Determine the [X, Y] coordinate at the center of the cell enclosing the given text.  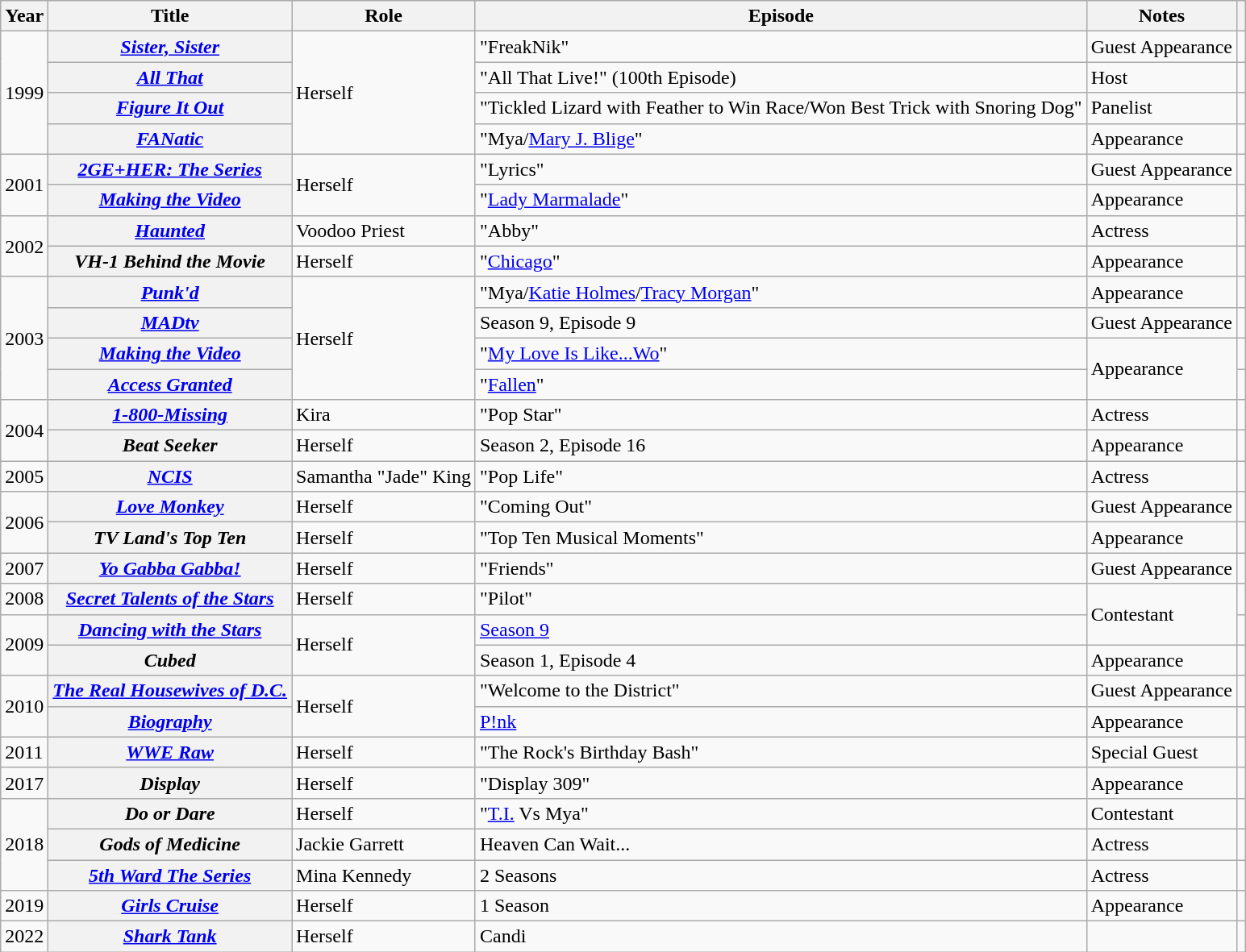
Love Monkey [170, 507]
Year [24, 16]
"All That Live!" (100th Episode) [781, 77]
Panelist [1161, 108]
2004 [24, 430]
1-800-Missing [170, 415]
"Abby" [781, 231]
Gods of Medicine [170, 844]
"Tickled Lizard with Feather to Win Race/Won Best Trick with Snoring Dog" [781, 108]
5th Ward The Series [170, 875]
Punk'd [170, 292]
2009 [24, 645]
2018 [24, 844]
"Mya/Mary J. Blige" [781, 139]
1999 [24, 93]
Jackie Garrett [384, 844]
Heaven Can Wait... [781, 844]
"Lady Marmalade" [781, 200]
"Lyrics" [781, 169]
Special Guest [1161, 752]
"Pop Life" [781, 476]
NCIS [170, 476]
"Friends" [781, 568]
2011 [24, 752]
TV Land's Top Ten [170, 538]
Notes [1161, 16]
Girls Cruise [170, 906]
2019 [24, 906]
Beat Seeker [170, 446]
Voodoo Priest [384, 231]
WWE Raw [170, 752]
FANatic [170, 139]
Yo Gabba Gabba! [170, 568]
2 Seasons [781, 875]
Season 2, Episode 16 [781, 446]
2GE+HER: The Series [170, 169]
Samantha "Jade" King [384, 476]
2005 [24, 476]
"Pop Star" [781, 415]
Haunted [170, 231]
2006 [24, 522]
Role [384, 16]
Title [170, 16]
Dancing with the Stars [170, 630]
"Display 309" [781, 783]
Figure It Out [170, 108]
Candi [781, 937]
"Welcome to the District" [781, 691]
"Fallen" [781, 385]
Mina Kennedy [384, 875]
Access Granted [170, 385]
"The Rock's Birthday Bash" [781, 752]
2017 [24, 783]
"T.I. Vs Mya" [781, 813]
Season 9, Episode 9 [781, 322]
"Chicago" [781, 261]
Episode [781, 16]
Kira [384, 415]
Cubed [170, 660]
"Coming Out" [781, 507]
All That [170, 77]
Season 1, Episode 4 [781, 660]
VH-1 Behind the Movie [170, 261]
"Top Ten Musical Moments" [781, 538]
P!nk [781, 721]
2003 [24, 338]
The Real Housewives of D.C. [170, 691]
"Mya/Katie Holmes/Tracy Morgan" [781, 292]
2022 [24, 937]
Host [1161, 77]
Season 9 [781, 630]
2002 [24, 246]
"My Love Is Like...Wo" [781, 353]
2007 [24, 568]
Secret Talents of the Stars [170, 599]
Shark Tank [170, 937]
"Pilot" [781, 599]
Sister, Sister [170, 47]
Display [170, 783]
2001 [24, 185]
2010 [24, 706]
Do or Dare [170, 813]
Biography [170, 721]
MADtv [170, 322]
1 Season [781, 906]
2008 [24, 599]
"FreakNik" [781, 47]
